Provide the [x, y] coordinate of the cell's center where the given text is located.  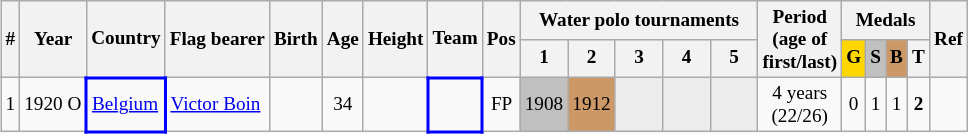
4 years(22/26) [800, 104]
1920 O [54, 104]
B [897, 58]
Year [54, 40]
Age [342, 40]
Birth [296, 40]
3 [639, 58]
Ref [948, 40]
Victor Boin [217, 104]
G [854, 58]
34 [342, 104]
Flag bearer [217, 40]
Pos [501, 40]
FP [501, 104]
Team [455, 40]
4 [687, 58]
1908 [544, 104]
1912 [592, 104]
Country [126, 40]
Water polo tournaments [639, 20]
5 [734, 58]
T [919, 58]
Belgium [126, 104]
Height [396, 40]
# [10, 40]
Medals [886, 20]
Period(age offirst/last) [800, 40]
0 [854, 104]
S [876, 58]
